Return the [x, y] coordinate for the center point of the cell that contains the specified text.  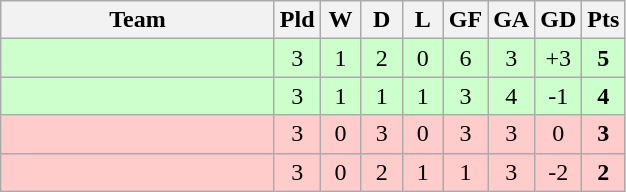
W [340, 20]
6 [465, 58]
L [422, 20]
Team [138, 20]
GA [512, 20]
-2 [558, 172]
GD [558, 20]
5 [604, 58]
GF [465, 20]
-1 [558, 96]
Pld [297, 20]
D [382, 20]
Pts [604, 20]
+3 [558, 58]
